Identify which cell holds the provided text, then report its [x, y] central coordinate. 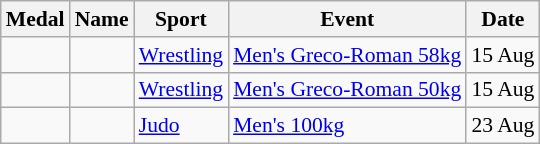
Sport [181, 19]
Medal [36, 19]
Name [102, 19]
Men's Greco-Roman 58kg [347, 55]
Date [502, 19]
Men's Greco-Roman 50kg [347, 90]
Men's 100kg [347, 126]
Event [347, 19]
Judo [181, 126]
23 Aug [502, 126]
